Pinpoint the cell where the given text exists, returning its [X, Y] midpoint coordinate. 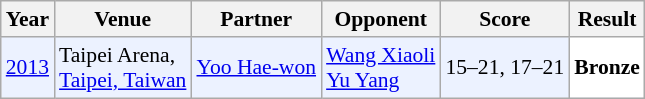
Taipei Arena,Taipei, Taiwan [122, 68]
Year [28, 19]
Opponent [380, 19]
Venue [122, 19]
Partner [256, 19]
Yoo Hae-won [256, 68]
2013 [28, 68]
Wang Xiaoli Yu Yang [380, 68]
Bronze [607, 68]
Result [607, 19]
Score [504, 19]
15–21, 17–21 [504, 68]
